Pinpoint the cell where the given text exists, returning its [X, Y] midpoint coordinate. 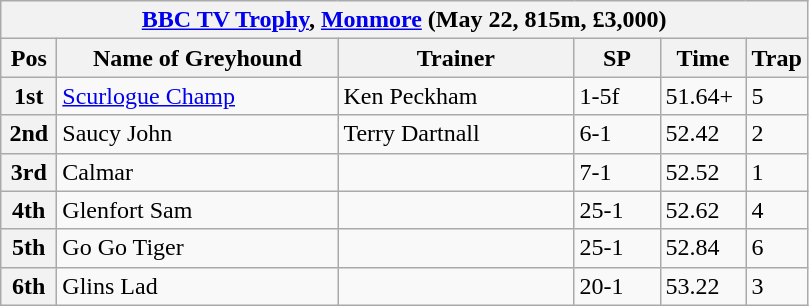
1st [29, 96]
Trainer [456, 58]
2nd [29, 134]
6-1 [617, 134]
Time [703, 58]
4 [776, 210]
51.64+ [703, 96]
4th [29, 210]
52.62 [703, 210]
3 [776, 286]
7-1 [617, 172]
Terry Dartnall [456, 134]
53.22 [703, 286]
6th [29, 286]
52.52 [703, 172]
52.84 [703, 248]
Go Go Tiger [198, 248]
20-1 [617, 286]
5th [29, 248]
2 [776, 134]
Name of Greyhound [198, 58]
Ken Peckham [456, 96]
1 [776, 172]
Saucy John [198, 134]
Pos [29, 58]
Trap [776, 58]
5 [776, 96]
BBC TV Trophy, Monmore (May 22, 815m, £3,000) [404, 20]
SP [617, 58]
6 [776, 248]
1-5f [617, 96]
Glenfort Sam [198, 210]
52.42 [703, 134]
Scurlogue Champ [198, 96]
Calmar [198, 172]
3rd [29, 172]
Glins Lad [198, 286]
